Determine the (x, y) coordinate at the center of the cell enclosing the given text.  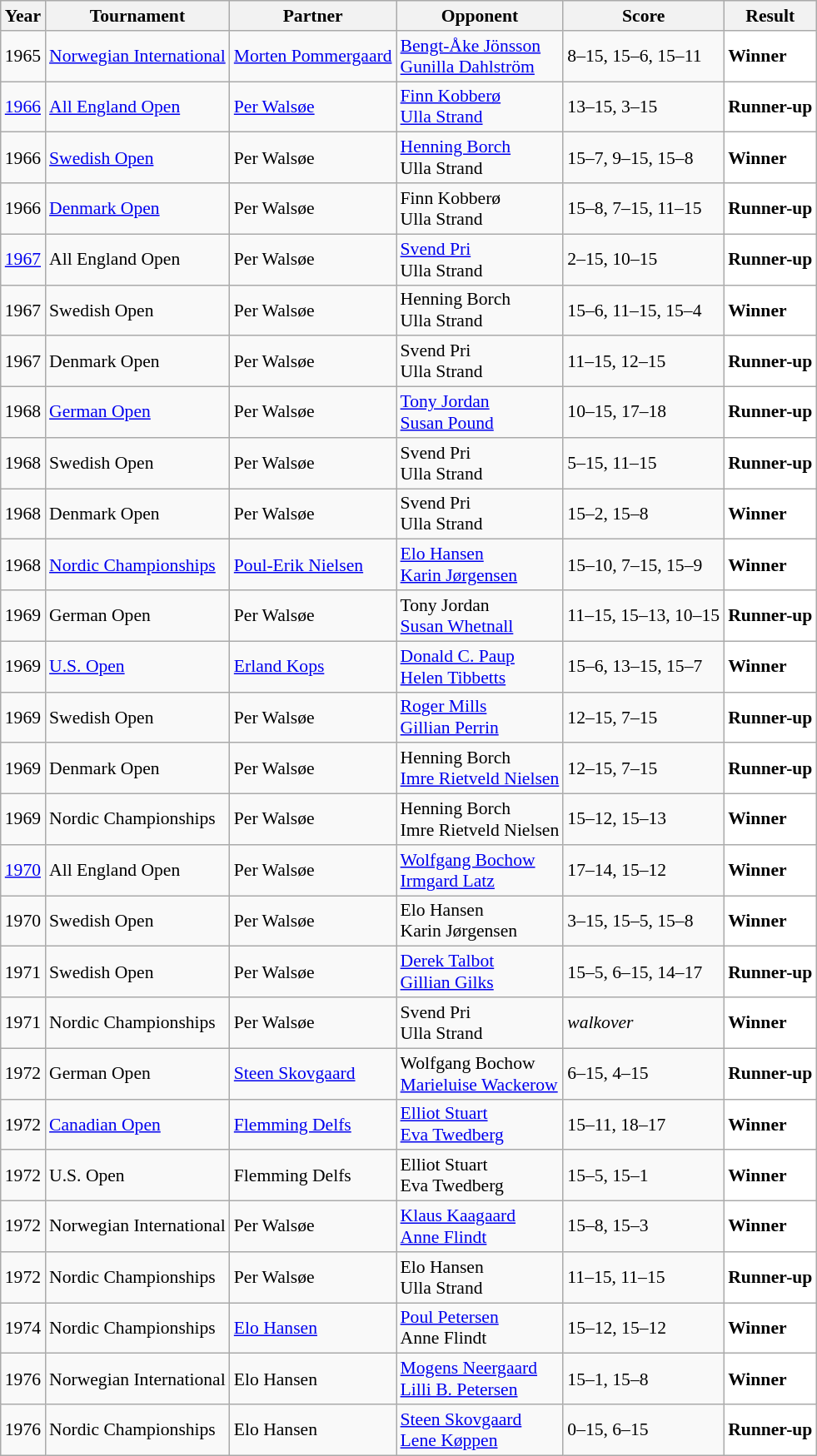
15–10, 7–15, 15–9 (643, 564)
1965 (23, 57)
Bengt-Åke Jönsson Gunilla Dahlström (480, 57)
15–6, 11–15, 15–4 (643, 310)
Canadian Open (137, 1124)
Erland Kops (313, 666)
15–2, 15–8 (643, 514)
Steen Skovgaard (313, 1074)
13–15, 3–15 (643, 107)
11–15, 11–15 (643, 1277)
15–5, 15–1 (643, 1175)
8–15, 15–6, 15–11 (643, 57)
Poul-Erik Nielsen (313, 564)
5–15, 11–15 (643, 463)
Poul Petersen Anne Flindt (480, 1329)
Mogens Neergaard Lilli B. Petersen (480, 1379)
Derek Talbot Gillian Gilks (480, 972)
Wolfgang Bochow Irmgard Latz (480, 871)
15–5, 6–15, 14–17 (643, 972)
15–12, 15–13 (643, 819)
Elo Hansen Ulla Strand (480, 1277)
15–8, 7–15, 11–15 (643, 208)
Score (643, 16)
Opponent (480, 16)
Morten Pommergaard (313, 57)
11–15, 15–13, 10–15 (643, 616)
11–15, 12–15 (643, 361)
15–8, 15–3 (643, 1227)
Klaus Kaagaard Anne Flindt (480, 1227)
2–15, 10–15 (643, 260)
Result (770, 16)
1974 (23, 1329)
15–1, 15–8 (643, 1379)
Year (23, 16)
15–11, 18–17 (643, 1124)
Wolfgang Bochow Marieluise Wackerow (480, 1074)
Tournament (137, 16)
15–7, 9–15, 15–8 (643, 158)
Tony Jordan Susan Pound (480, 413)
15–6, 13–15, 15–7 (643, 666)
Partner (313, 16)
6–15, 4–15 (643, 1074)
Tony Jordan Susan Whetnall (480, 616)
3–15, 15–5, 15–8 (643, 921)
15–12, 15–12 (643, 1329)
walkover (643, 1022)
0–15, 6–15 (643, 1430)
10–15, 17–18 (643, 413)
Donald C. Paup Helen Tibbetts (480, 666)
Roger Mills Gillian Perrin (480, 718)
17–14, 15–12 (643, 871)
Steen Skovgaard Lene Køppen (480, 1430)
